From the cell containing the given text, extract its center point as (X, Y) coordinate. 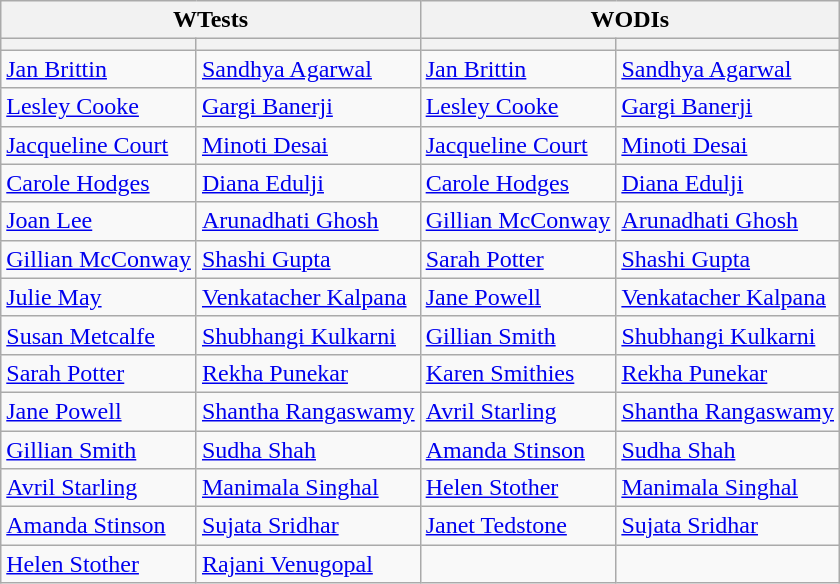
WODIs (630, 20)
Susan Metcalfe (99, 335)
Janet Tedstone (518, 526)
Karen Smithies (518, 373)
Joan Lee (99, 221)
Julie May (99, 297)
WTests (210, 20)
Rajani Venugopal (308, 564)
